For the text-containing cell, return its midpoint in (X, Y) coordinate format. 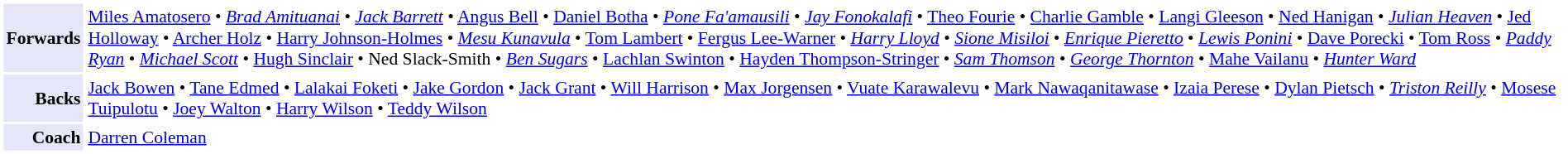
Forwards (43, 37)
Coach (43, 137)
Backs (43, 98)
Darren Coleman (825, 137)
